Locate the cell with the specified text and output its (X, Y) center coordinate. 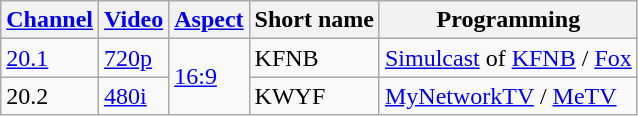
480i (134, 96)
Simulcast of KFNB / Fox (508, 58)
Video (134, 20)
Programming (508, 20)
KWYF (314, 96)
16:9 (209, 77)
KFNB (314, 58)
Channel (50, 20)
720p (134, 58)
20.1 (50, 58)
20.2 (50, 96)
MyNetworkTV / MeTV (508, 96)
Short name (314, 20)
Aspect (209, 20)
